Search for the cell housing the specified text and yield its (x, y) center coordinate. 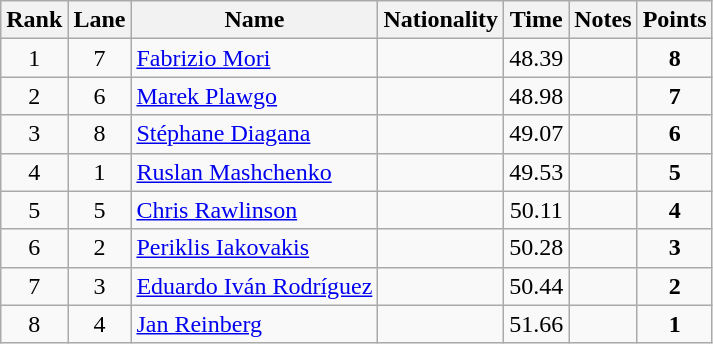
Stéphane Diagana (254, 134)
Periklis Iakovakis (254, 248)
Notes (603, 20)
50.11 (536, 210)
Lane (100, 20)
50.44 (536, 286)
50.28 (536, 248)
Fabrizio Mori (254, 58)
Marek Plawgo (254, 96)
Ruslan Mashchenko (254, 172)
Chris Rawlinson (254, 210)
49.07 (536, 134)
48.98 (536, 96)
Points (674, 20)
Jan Reinberg (254, 324)
48.39 (536, 58)
Time (536, 20)
51.66 (536, 324)
Nationality (441, 20)
49.53 (536, 172)
Eduardo Iván Rodríguez (254, 286)
Name (254, 20)
Rank (34, 20)
